Find where the given text appears and provide that cell's center as (x, y) coordinate. 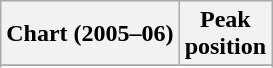
Peakposition (225, 34)
Chart (2005–06) (90, 34)
